From the cell containing the given text, extract its center point as (x, y) coordinate. 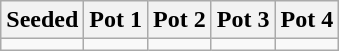
Seeded (42, 20)
Pot 2 (180, 20)
Pot 4 (307, 20)
Pot 3 (243, 20)
Pot 1 (116, 20)
